Detect which cell encompasses the target text, then output its [X, Y] center coordinate. 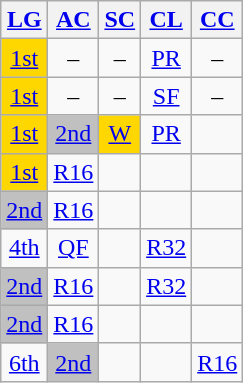
AC [74, 20]
SF [166, 96]
LG [24, 20]
CC [218, 20]
CL [166, 20]
W [120, 134]
4th [24, 248]
SC [120, 20]
QF [74, 248]
6th [24, 362]
